Return (X, Y) of the center of cell containing provided text 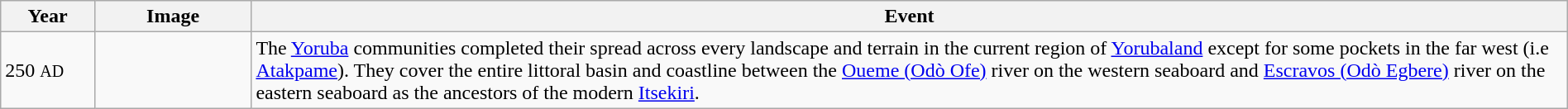
Event (910, 17)
Image (172, 17)
Year (48, 17)
250 AD (48, 70)
